Detect which cell encompasses the target text, then output its [x, y] center coordinate. 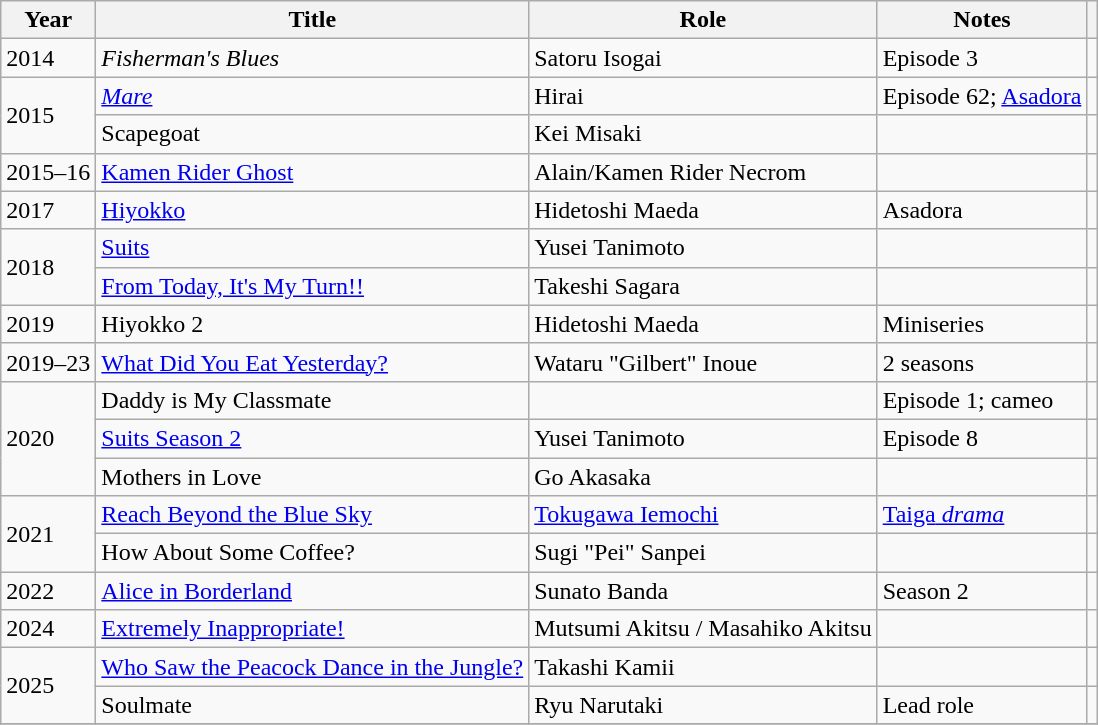
Mothers in Love [312, 477]
2017 [48, 210]
Taiga drama [982, 515]
2021 [48, 534]
Season 2 [982, 591]
Mare [312, 96]
Takashi Kamii [703, 667]
Go Akasaka [703, 477]
Episode 8 [982, 438]
Mutsumi Akitsu / Masahiko Akitsu [703, 629]
Kei Misaki [703, 134]
Alice in Borderland [312, 591]
2015 [48, 115]
Lead role [982, 705]
2018 [48, 267]
Scapegoat [312, 134]
Suits [312, 248]
What Did You Eat Yesterday? [312, 362]
Year [48, 20]
Tokugawa Iemochi [703, 515]
Sugi "Pei" Sanpei [703, 553]
Daddy is My Classmate [312, 400]
2020 [48, 438]
2014 [48, 58]
2022 [48, 591]
Suits Season 2 [312, 438]
2015–16 [48, 172]
Extremely Inappropriate! [312, 629]
Notes [982, 20]
Asadora [982, 210]
Episode 1; cameo [982, 400]
Episode 62; Asadora [982, 96]
Ryu Narutaki [703, 705]
Hiyokko [312, 210]
Hiyokko 2 [312, 324]
Reach Beyond the Blue Sky [312, 515]
Miniseries [982, 324]
2 seasons [982, 362]
Role [703, 20]
Wataru "Gilbert" Inoue [703, 362]
Who Saw the Peacock Dance in the Jungle? [312, 667]
2025 [48, 686]
Fisherman's Blues [312, 58]
Hirai [703, 96]
Episode 3 [982, 58]
Soulmate [312, 705]
How About Some Coffee? [312, 553]
2019–23 [48, 362]
Sunato Banda [703, 591]
Title [312, 20]
From Today, It's My Turn!! [312, 286]
Kamen Rider Ghost [312, 172]
2024 [48, 629]
2019 [48, 324]
Takeshi Sagara [703, 286]
Satoru Isogai [703, 58]
Alain/Kamen Rider Necrom [703, 172]
